Pinpoint the cell where the given text exists, returning its (x, y) midpoint coordinate. 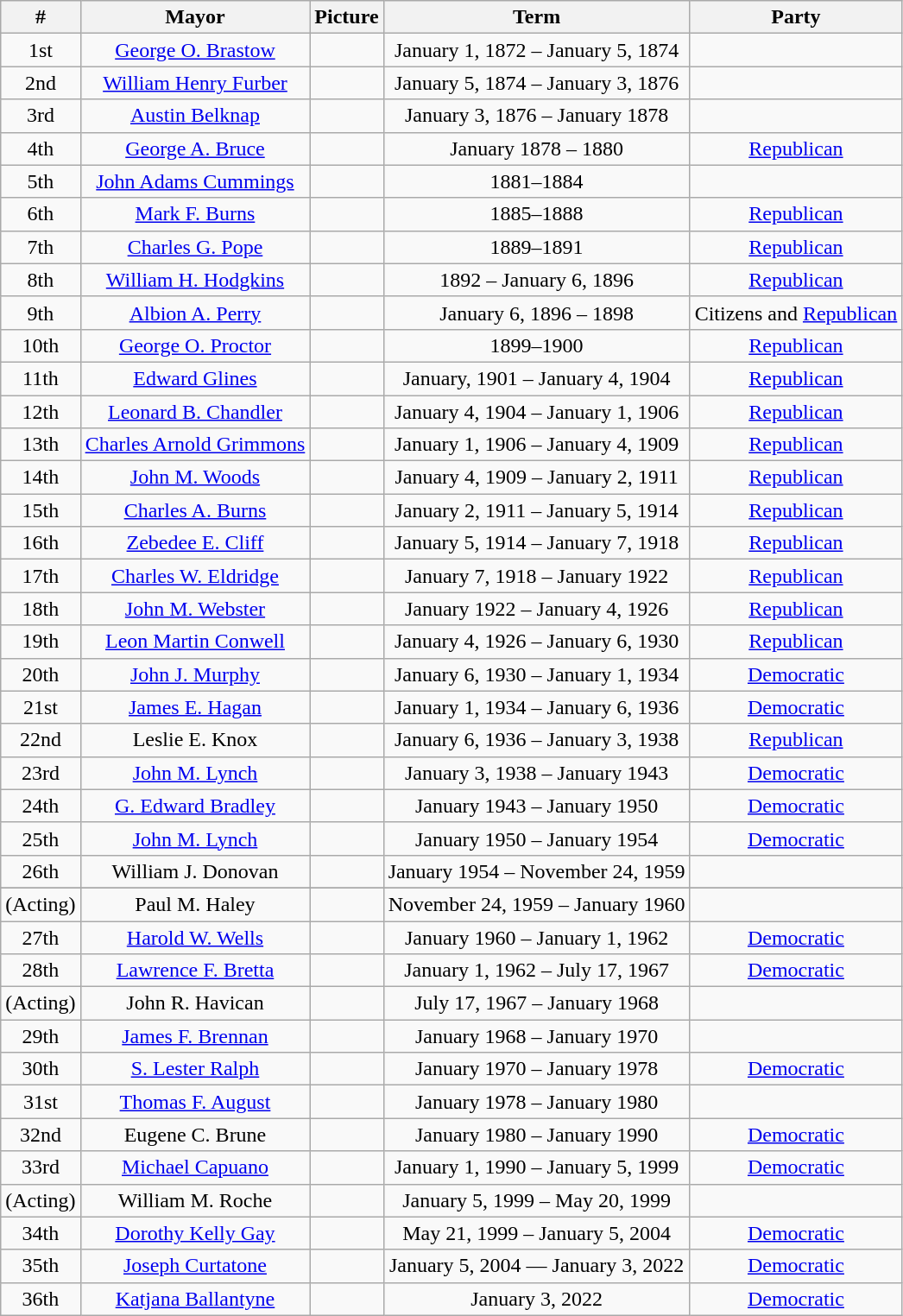
January 5, 1874 – January 3, 1876 (537, 83)
9th (41, 313)
34th (41, 1233)
4th (41, 149)
Charles Arnold Grimmons (195, 445)
James F. Brennan (195, 1036)
January 1922 – January 4, 1926 (537, 609)
20th (41, 674)
7th (41, 247)
Dorothy Kelly Gay (195, 1233)
January 1, 1906 – January 4, 1909 (537, 445)
William J. Donovan (195, 871)
Leonard B. Chandler (195, 412)
22nd (41, 740)
January 4, 1909 – January 2, 1911 (537, 478)
14th (41, 478)
John J. Murphy (195, 674)
1881–1884 (537, 181)
G. Edward Bradley (195, 806)
Harold W. Wells (195, 937)
Joseph Curtatone (195, 1266)
Lawrence F. Bretta (195, 971)
January 5, 1914 – January 7, 1918 (537, 543)
January 1960 – January 1, 1962 (537, 937)
January 5, 1999 – May 20, 1999 (537, 1200)
Mark F. Burns (195, 214)
November 24, 1959 – January 1960 (537, 904)
January 1, 1872 – January 5, 1874 (537, 50)
January 1950 – January 1954 (537, 838)
3rd (41, 116)
15th (41, 510)
13th (41, 445)
January 1, 1962 – July 17, 1967 (537, 971)
George O. Proctor (195, 345)
35th (41, 1266)
George A. Bruce (195, 149)
33rd (41, 1167)
36th (41, 1299)
Katjana Ballantyne (195, 1299)
18th (41, 609)
July 17, 1967 – January 1968 (537, 1003)
January 6, 1896 – 1898 (537, 313)
January 1954 – November 24, 1959 (537, 871)
11th (41, 378)
26th (41, 871)
Albion A. Perry (195, 313)
January 1970 – January 1978 (537, 1069)
Citizens and Republican (796, 313)
January 5, 2004 — January 3, 2022 (537, 1266)
24th (41, 806)
January 1, 1990 – January 5, 1999 (537, 1167)
January 1, 1934 – January 6, 1936 (537, 707)
January 1943 – January 1950 (537, 806)
5th (41, 181)
January 4, 1904 – January 1, 1906 (537, 412)
1885–1888 (537, 214)
John M. Woods (195, 478)
January 1968 – January 1970 (537, 1036)
Zebedee E. Cliff (195, 543)
January 1978 – January 1980 (537, 1102)
John R. Havican (195, 1003)
Thomas F. August (195, 1102)
Michael Capuano (195, 1167)
January 3, 1876 – January 1878 (537, 116)
William M. Roche (195, 1200)
21st (41, 707)
January, 1901 – January 4, 1904 (537, 378)
2nd (41, 83)
William Henry Furber (195, 83)
John M. Webster (195, 609)
January 3, 2022 (537, 1299)
January 6, 1930 – January 1, 1934 (537, 674)
Mayor (195, 17)
Charles G. Pope (195, 247)
Eugene C. Brune (195, 1135)
30th (41, 1069)
32nd (41, 1135)
January 1878 – 1880 (537, 149)
Picture (347, 17)
1889–1891 (537, 247)
January 3, 1938 – January 1943 (537, 773)
S. Lester Ralph (195, 1069)
6th (41, 214)
16th (41, 543)
17th (41, 576)
29th (41, 1036)
28th (41, 971)
# (41, 17)
James E. Hagan (195, 707)
January 6, 1936 – January 3, 1938 (537, 740)
Austin Belknap (195, 116)
George O. Brastow (195, 50)
January 2, 1911 – January 5, 1914 (537, 510)
Paul M. Haley (195, 904)
Charles W. Eldridge (195, 576)
May 21, 1999 – January 5, 2004 (537, 1233)
12th (41, 412)
19th (41, 642)
8th (41, 280)
Charles A. Burns (195, 510)
Party (796, 17)
Leon Martin Conwell (195, 642)
25th (41, 838)
1899–1900 (537, 345)
Edward Glines (195, 378)
27th (41, 937)
January 7, 1918 – January 1922 (537, 576)
John Adams Cummings (195, 181)
Term (537, 17)
10th (41, 345)
23rd (41, 773)
January 4, 1926 – January 6, 1930 (537, 642)
January 1980 – January 1990 (537, 1135)
Leslie E. Knox (195, 740)
31st (41, 1102)
1892 – January 6, 1896 (537, 280)
William H. Hodgkins (195, 280)
1st (41, 50)
